Locate the cell with the specified text and output its (x, y) center coordinate. 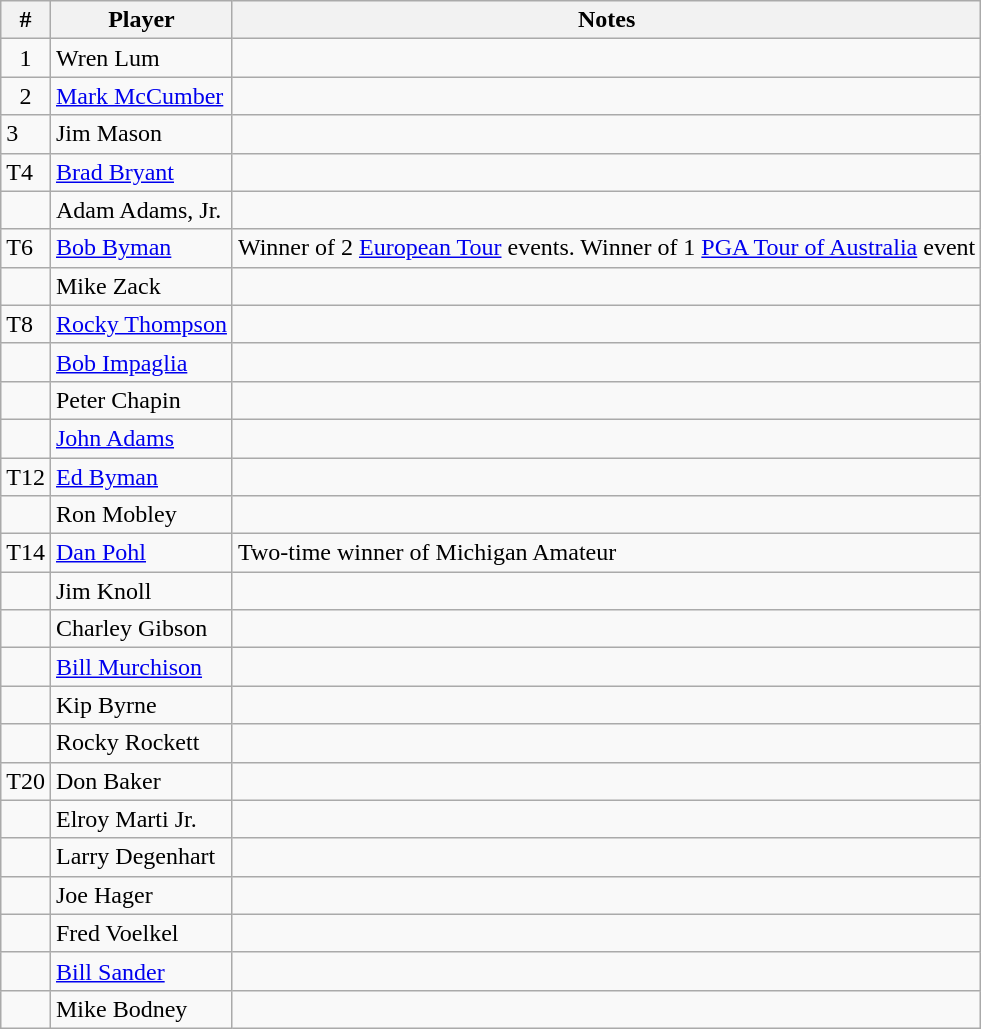
Jim Knoll (141, 591)
Joe Hager (141, 895)
Bill Sander (141, 971)
T8 (26, 324)
Mark McCumber (141, 96)
Mike Zack (141, 286)
Fred Voelkel (141, 933)
Ron Mobley (141, 515)
Player (141, 20)
3 (26, 134)
Bob Byman (141, 248)
Ed Byman (141, 477)
John Adams (141, 438)
Two-time winner of Michigan Amateur (606, 553)
Winner of 2 European Tour events. Winner of 1 PGA Tour of Australia event (606, 248)
T4 (26, 172)
T6 (26, 248)
Wren Lum (141, 58)
Jim Mason (141, 134)
Larry Degenhart (141, 857)
Charley Gibson (141, 629)
Peter Chapin (141, 400)
T12 (26, 477)
Notes (606, 20)
Dan Pohl (141, 553)
Brad Bryant (141, 172)
# (26, 20)
Adam Adams, Jr. (141, 210)
Bob Impaglia (141, 362)
Rocky Rockett (141, 743)
T20 (26, 781)
T14 (26, 553)
Bill Murchison (141, 667)
1 (26, 58)
2 (26, 96)
Don Baker (141, 781)
Elroy Marti Jr. (141, 819)
Mike Bodney (141, 1009)
Rocky Thompson (141, 324)
Kip Byrne (141, 705)
